Search for the cell housing the specified text and yield its [x, y] center coordinate. 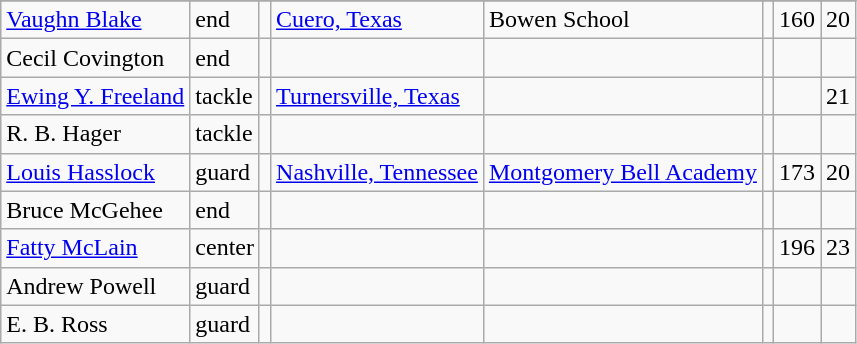
Turnersville, Texas [378, 96]
160 [798, 20]
Ewing Y. Freeland [96, 96]
Nashville, Tennessee [378, 172]
23 [838, 248]
Bowen School [622, 20]
Cuero, Texas [378, 20]
R. B. Hager [96, 134]
Fatty McLain [96, 248]
center [225, 248]
Bruce McGehee [96, 210]
E. B. Ross [96, 324]
Louis Hasslock [96, 172]
196 [798, 248]
Montgomery Bell Academy [622, 172]
Cecil Covington [96, 58]
Vaughn Blake [96, 20]
21 [838, 96]
Andrew Powell [96, 286]
173 [798, 172]
